For the text-containing cell, return its midpoint in [x, y] coordinate format. 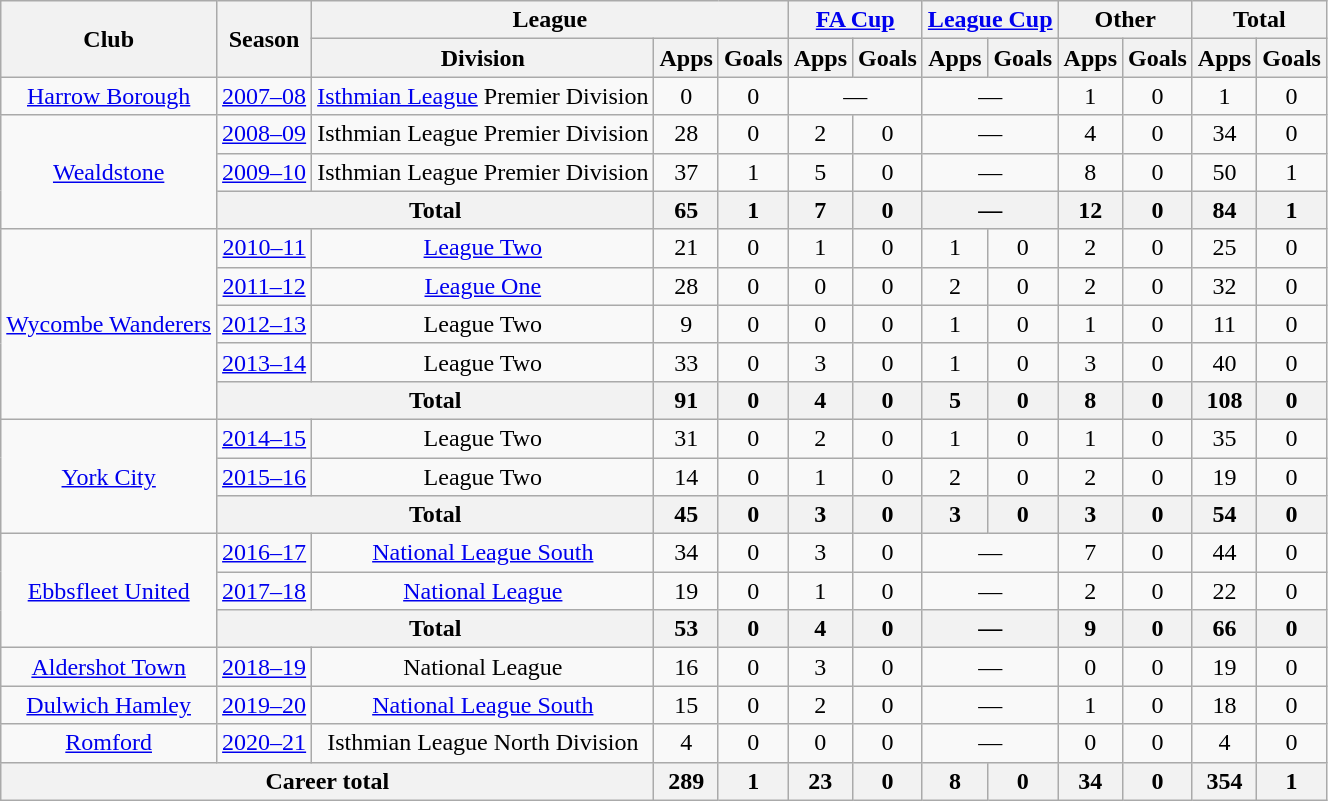
108 [1224, 400]
15 [686, 705]
11 [1224, 324]
16 [686, 667]
54 [1224, 515]
FA Cup [855, 20]
22 [1224, 591]
York City [109, 476]
18 [1224, 705]
2010–11 [264, 248]
23 [820, 781]
2013–14 [264, 362]
66 [1224, 629]
2018–19 [264, 667]
Wealdstone [109, 172]
32 [1224, 286]
33 [686, 362]
League [550, 20]
League One [483, 286]
289 [686, 781]
31 [686, 438]
40 [1224, 362]
Isthmian League North Division [483, 743]
35 [1224, 438]
2012–13 [264, 324]
Romford [109, 743]
2014–15 [264, 438]
2017–18 [264, 591]
2011–12 [264, 286]
2019–20 [264, 705]
37 [686, 172]
Aldershot Town [109, 667]
2007–08 [264, 96]
53 [686, 629]
2016–17 [264, 553]
65 [686, 210]
21 [686, 248]
354 [1224, 781]
2015–16 [264, 477]
Wycombe Wanderers [109, 324]
44 [1224, 553]
91 [686, 400]
Career total [328, 781]
2009–10 [264, 172]
2020–21 [264, 743]
25 [1224, 248]
14 [686, 477]
Division [483, 58]
Harrow Borough [109, 96]
2008–09 [264, 134]
45 [686, 515]
Other [1125, 20]
Club [109, 39]
12 [1090, 210]
Dulwich Hamley [109, 705]
84 [1224, 210]
50 [1224, 172]
Season [264, 39]
Ebbsfleet United [109, 591]
League Cup [990, 20]
